Provide the [X, Y] coordinate of the cell's center where the given text is located.  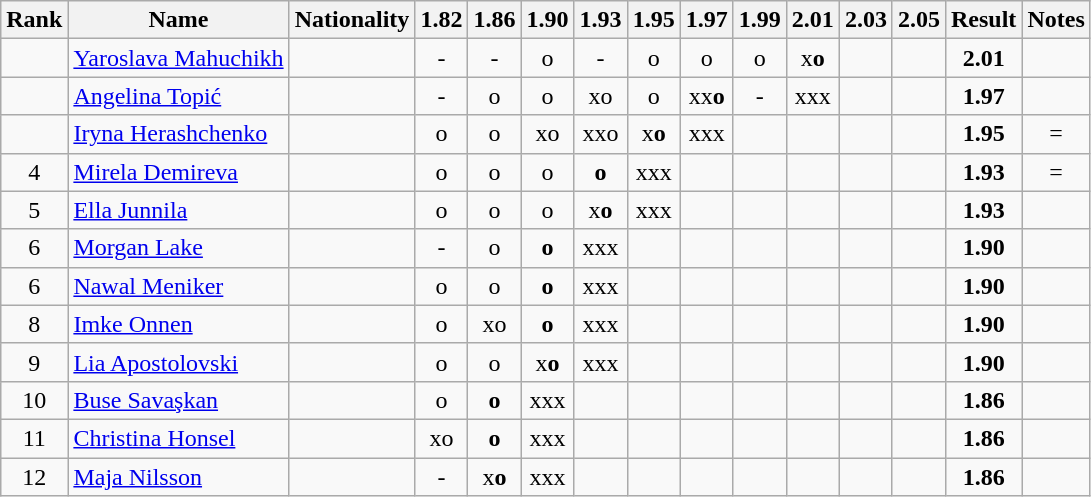
Yaroslava Mahuchikh [178, 58]
9 [34, 362]
Christina Honsel [178, 438]
1.82 [442, 20]
Notes [1056, 20]
Angelina Topić [178, 96]
Lia Apostolovski [178, 362]
Rank [34, 20]
Mirela Demireva [178, 172]
10 [34, 400]
Maja Nilsson [178, 477]
Result [983, 20]
4 [34, 172]
Nawal Meniker [178, 286]
5 [34, 210]
Buse Savaşkan [178, 400]
1.99 [760, 20]
Name [178, 20]
2.05 [918, 20]
Morgan Lake [178, 248]
2.03 [866, 20]
11 [34, 438]
8 [34, 324]
Iryna Herashchenko [178, 134]
Nationality [352, 20]
Imke Onnen [178, 324]
Ella Junnila [178, 210]
12 [34, 477]
